From the cell containing the given text, extract its center point as (X, Y) coordinate. 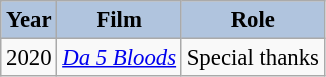
Year (29, 20)
Role (252, 20)
Da 5 Bloods (119, 58)
Film (119, 20)
Special thanks (252, 58)
2020 (29, 58)
